From the cell containing the given text, extract its center point as (x, y) coordinate. 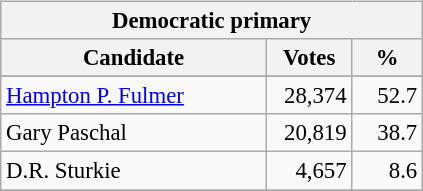
Candidate (134, 58)
Gary Paschal (134, 133)
% (388, 58)
20,819 (309, 133)
28,374 (309, 96)
38.7 (388, 133)
52.7 (388, 96)
8.6 (388, 171)
Votes (309, 58)
4,657 (309, 171)
Hampton P. Fulmer (134, 96)
Democratic primary (212, 21)
D.R. Sturkie (134, 171)
